For the text-containing cell, return its midpoint in (x, y) coordinate format. 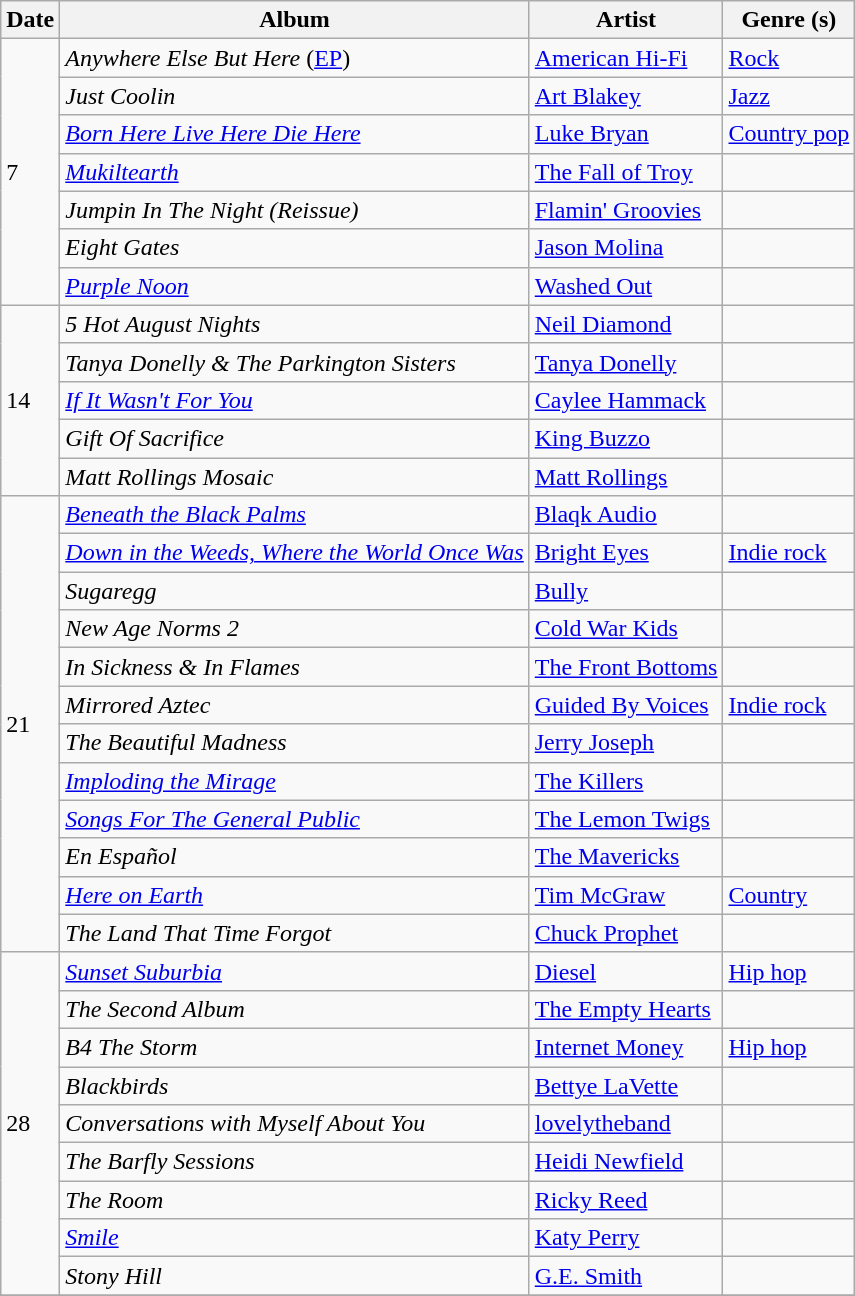
Anywhere Else But Here (EP) (294, 58)
Stony Hill (294, 1276)
The Fall of Troy (626, 172)
Bully (626, 591)
The Second Album (294, 1009)
Mukiltearth (294, 172)
Jazz (789, 96)
Beneath the Black Palms (294, 515)
Country pop (789, 134)
Chuck Prophet (626, 933)
Tim McGraw (626, 895)
The Lemon Twigs (626, 819)
Tanya Donelly (626, 362)
lovelytheband (626, 1124)
New Age Norms 2 (294, 629)
En Español (294, 857)
American Hi-Fi (626, 58)
Sunset Suburbia (294, 971)
Internet Money (626, 1047)
Heidi Newfield (626, 1162)
Born Here Live Here Die Here (294, 134)
Jason Molina (626, 248)
Jumpin In The Night (Reissue) (294, 210)
Down in the Weeds, Where the World Once Was (294, 553)
G.E. Smith (626, 1276)
Jerry Joseph (626, 743)
The Killers (626, 781)
The Land That Time Forgot (294, 933)
Date (30, 20)
Washed Out (626, 286)
Conversations with Myself About You (294, 1124)
Bettye LaVette (626, 1085)
Matt Rollings Mosaic (294, 477)
Just Coolin (294, 96)
Matt Rollings (626, 477)
Ricky Reed (626, 1200)
Guided By Voices (626, 705)
The Empty Hearts (626, 1009)
King Buzzo (626, 438)
Imploding the Mirage (294, 781)
The Barfly Sessions (294, 1162)
7 (30, 172)
Bright Eyes (626, 553)
In Sickness & In Flames (294, 667)
Diesel (626, 971)
21 (30, 724)
Smile (294, 1238)
Neil Diamond (626, 324)
Rock (789, 58)
28 (30, 1124)
The Front Bottoms (626, 667)
Luke Bryan (626, 134)
Caylee Hammack (626, 400)
Blackbirds (294, 1085)
Sugaregg (294, 591)
5 Hot August Nights (294, 324)
Flamin' Groovies (626, 210)
Eight Gates (294, 248)
Blaqk Audio (626, 515)
Art Blakey (626, 96)
Here on Earth (294, 895)
Country (789, 895)
The Beautiful Madness (294, 743)
Album (294, 20)
Cold War Kids (626, 629)
Mirrored Aztec (294, 705)
The Mavericks (626, 857)
Katy Perry (626, 1238)
Genre (s) (789, 20)
B4 The Storm (294, 1047)
The Room (294, 1200)
Tanya Donelly & The Parkington Sisters (294, 362)
14 (30, 400)
Artist (626, 20)
Songs For The General Public (294, 819)
Gift Of Sacrifice (294, 438)
Purple Noon (294, 286)
If It Wasn't For You (294, 400)
